Pinpoint the cell where the given text exists, returning its (X, Y) midpoint coordinate. 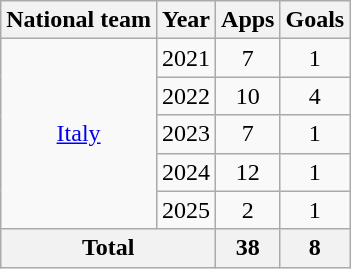
National team (79, 20)
12 (248, 172)
2023 (186, 134)
2021 (186, 58)
2022 (186, 96)
Year (186, 20)
2025 (186, 210)
2 (248, 210)
Total (108, 248)
Apps (248, 20)
4 (315, 96)
Italy (79, 134)
38 (248, 248)
2024 (186, 172)
10 (248, 96)
8 (315, 248)
Goals (315, 20)
